Pinpoint the cell where the given text exists, returning its (X, Y) midpoint coordinate. 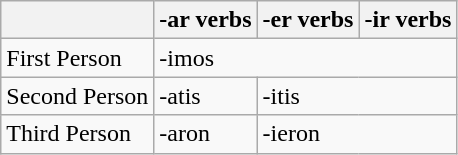
First Person (78, 58)
-atis (206, 96)
-ir verbs (408, 20)
-ieron (357, 134)
-itis (357, 96)
-ar verbs (206, 20)
Second Person (78, 96)
-aron (206, 134)
Third Person (78, 134)
-imos (306, 58)
-er verbs (308, 20)
